Return the (x, y) coordinate for the center point of the cell that contains the specified text.  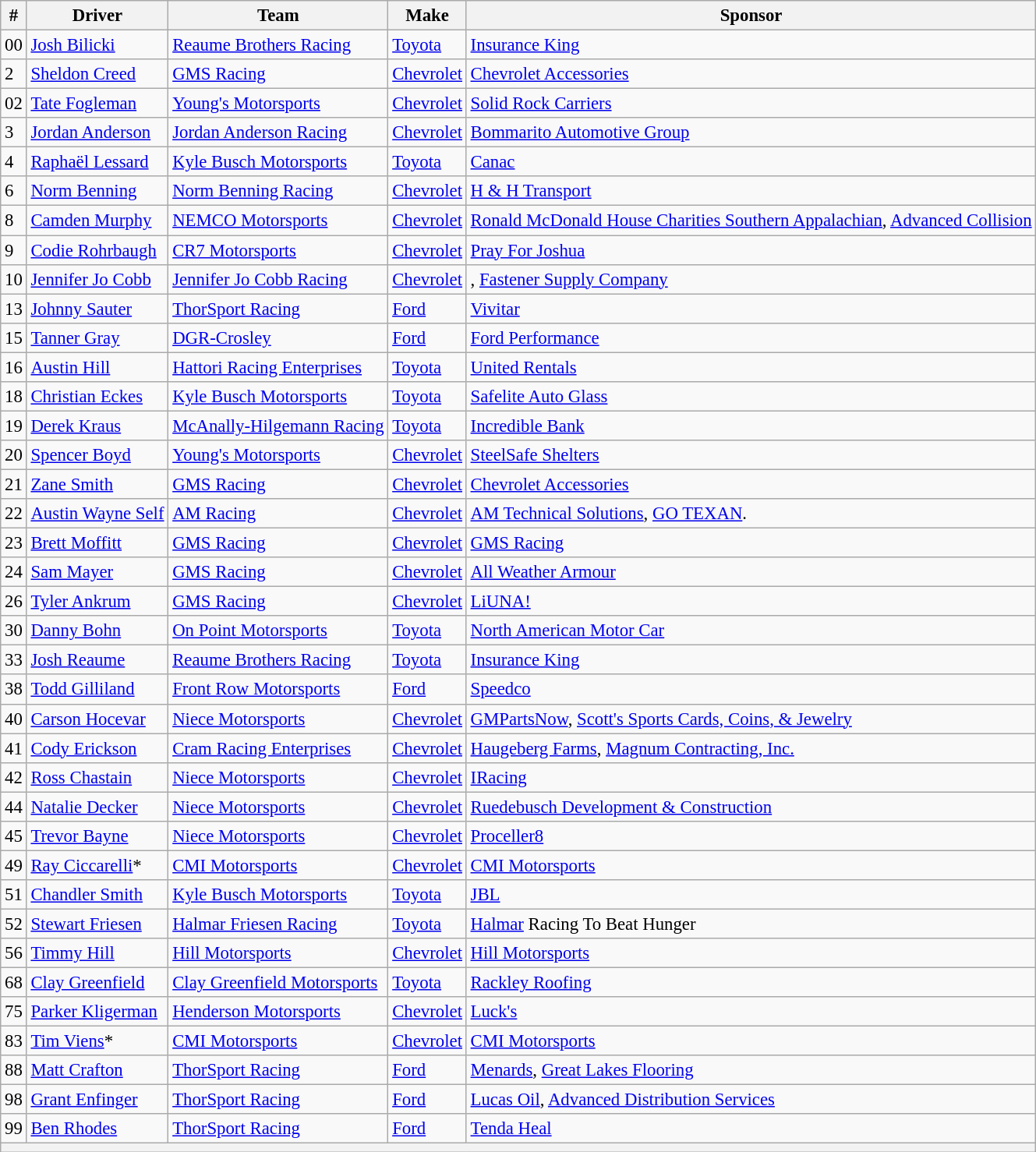
20 (14, 455)
Jennifer Jo Cobb Racing (278, 279)
24 (14, 572)
45 (14, 836)
AM Technical Solutions, GO TEXAN. (751, 514)
Halmar Racing To Beat Hunger (751, 924)
42 (14, 777)
Camden Murphy (97, 221)
Clay Greenfield Motorsports (278, 983)
Ben Rhodes (97, 1129)
49 (14, 865)
# (14, 16)
Todd Gilliland (97, 690)
Canac (751, 162)
DGR-Crosley (278, 337)
Parker Kligerman (97, 1012)
Stewart Friesen (97, 924)
Ford Performance (751, 337)
Speedco (751, 690)
98 (14, 1100)
Cody Erickson (97, 748)
23 (14, 543)
Hattori Racing Enterprises (278, 367)
15 (14, 337)
Clay Greenfield (97, 983)
Safelite Auto Glass (751, 397)
All Weather Armour (751, 572)
United Rentals (751, 367)
2 (14, 74)
Bommarito Automotive Group (751, 133)
13 (14, 309)
33 (14, 660)
IRacing (751, 777)
Luck's (751, 1012)
Johnny Sauter (97, 309)
Danny Bohn (97, 631)
Natalie Decker (97, 807)
Incredible Bank (751, 426)
H & H Transport (751, 191)
38 (14, 690)
Derek Kraus (97, 426)
Menards, Great Lakes Flooring (751, 1070)
Jordan Anderson Racing (278, 133)
Chandler Smith (97, 895)
Team (278, 16)
8 (14, 221)
AM Racing (278, 514)
Tenda Heal (751, 1129)
Austin Wayne Self (97, 514)
4 (14, 162)
Jordan Anderson (97, 133)
16 (14, 367)
North American Motor Car (751, 631)
75 (14, 1012)
Tyler Ankrum (97, 602)
Norm Benning (97, 191)
40 (14, 719)
Sam Mayer (97, 572)
Carson Hocevar (97, 719)
McAnally-Hilgemann Racing (278, 426)
99 (14, 1129)
CR7 Motorsports (278, 250)
Trevor Bayne (97, 836)
Austin Hill (97, 367)
Cram Racing Enterprises (278, 748)
Jennifer Jo Cobb (97, 279)
Tanner Gray (97, 337)
Tim Viens* (97, 1041)
30 (14, 631)
00 (14, 45)
Zane Smith (97, 484)
22 (14, 514)
6 (14, 191)
Sponsor (751, 16)
83 (14, 1041)
88 (14, 1070)
Pray For Joshua (751, 250)
Ronald McDonald House Charities Southern Appalachian, Advanced Collision (751, 221)
Ruedebusch Development & Construction (751, 807)
Christian Eckes (97, 397)
Proceller8 (751, 836)
Haugeberg Farms, Magnum Contracting, Inc. (751, 748)
Halmar Friesen Racing (278, 924)
, Fastener Supply Company (751, 279)
Ray Ciccarelli* (97, 865)
Grant Enfinger (97, 1100)
NEMCO Motorsports (278, 221)
GMPartsNow, Scott's Sports Cards, Coins, & Jewelry (751, 719)
Matt Crafton (97, 1070)
56 (14, 953)
JBL (751, 895)
Norm Benning Racing (278, 191)
Brett Moffitt (97, 543)
02 (14, 104)
Josh Bilicki (97, 45)
Vivitar (751, 309)
Raphaël Lessard (97, 162)
Codie Rohrbaugh (97, 250)
51 (14, 895)
44 (14, 807)
41 (14, 748)
Driver (97, 16)
26 (14, 602)
10 (14, 279)
Josh Reaume (97, 660)
18 (14, 397)
3 (14, 133)
19 (14, 426)
SteelSafe Shelters (751, 455)
Rackley Roofing (751, 983)
68 (14, 983)
Tate Fogleman (97, 104)
Henderson Motorsports (278, 1012)
Sheldon Creed (97, 74)
On Point Motorsports (278, 631)
Solid Rock Carriers (751, 104)
52 (14, 924)
9 (14, 250)
Timmy Hill (97, 953)
21 (14, 484)
LiUNA! (751, 602)
Ross Chastain (97, 777)
Make (427, 16)
Front Row Motorsports (278, 690)
Spencer Boyd (97, 455)
Lucas Oil, Advanced Distribution Services (751, 1100)
